For the text-containing cell, return its midpoint in [x, y] coordinate format. 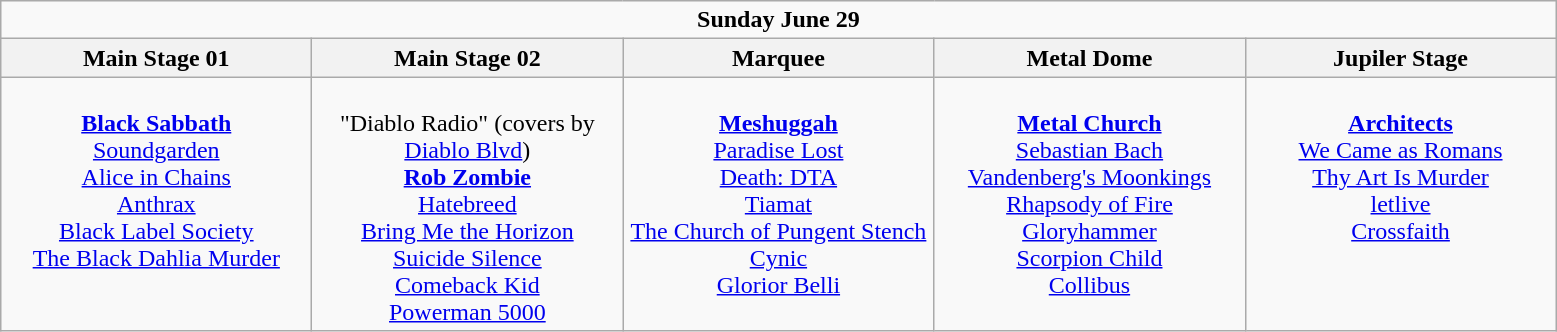
Marquee [778, 58]
"Diablo Radio" (covers by Diablo Blvd) Rob Zombie Hatebreed Bring Me the Horizon Suicide Silence Comeback Kid Powerman 5000 [468, 204]
Metal Church Sebastian Bach Vandenberg's Moonkings Rhapsody of Fire Gloryhammer Scorpion Child Collibus [1090, 204]
Meshuggah Paradise Lost Death: DTA Tiamat The Church of Pungent Stench Cynic Glorior Belli [778, 204]
Main Stage 01 [156, 58]
Sunday June 29 [778, 20]
Architects We Came as Romans Thy Art Is Murder letlive Crossfaith [1400, 204]
Black Sabbath Soundgarden Alice in Chains Anthrax Black Label Society The Black Dahlia Murder [156, 204]
Jupiler Stage [1400, 58]
Main Stage 02 [468, 58]
Metal Dome [1090, 58]
